Return [X, Y] of the center of cell containing provided text 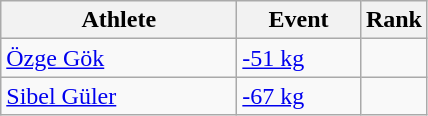
Özge Gök [119, 58]
-51 kg [299, 58]
Athlete [119, 20]
Rank [394, 20]
Event [299, 20]
Sibel Güler [119, 96]
-67 kg [299, 96]
